Locate the cell with the specified text and output its [X, Y] center coordinate. 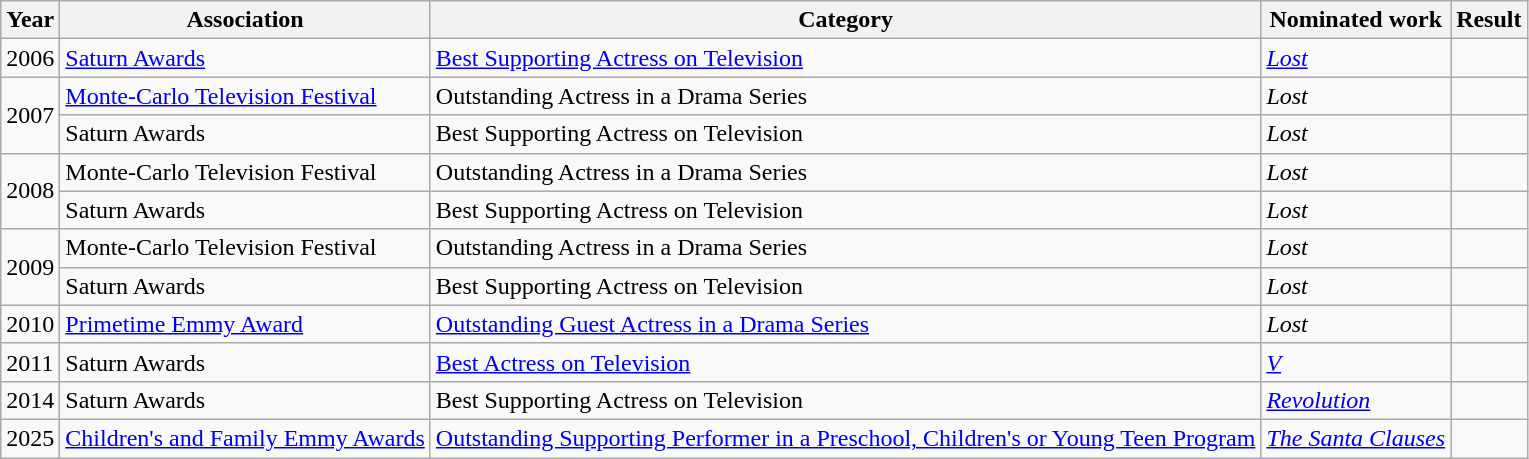
2011 [30, 362]
Category [846, 20]
Result [1489, 20]
Nominated work [1356, 20]
2014 [30, 400]
Year [30, 20]
Primetime Emmy Award [245, 324]
Outstanding Guest Actress in a Drama Series [846, 324]
Outstanding Supporting Performer in a Preschool, Children's or Young Teen Program [846, 438]
Revolution [1356, 400]
2010 [30, 324]
Association [245, 20]
The Santa Clauses [1356, 438]
2007 [30, 115]
2025 [30, 438]
2009 [30, 267]
Best Actress on Television [846, 362]
V [1356, 362]
Children's and Family Emmy Awards [245, 438]
2006 [30, 58]
2008 [30, 191]
